Pinpoint the cell where the given text exists, returning its [x, y] midpoint coordinate. 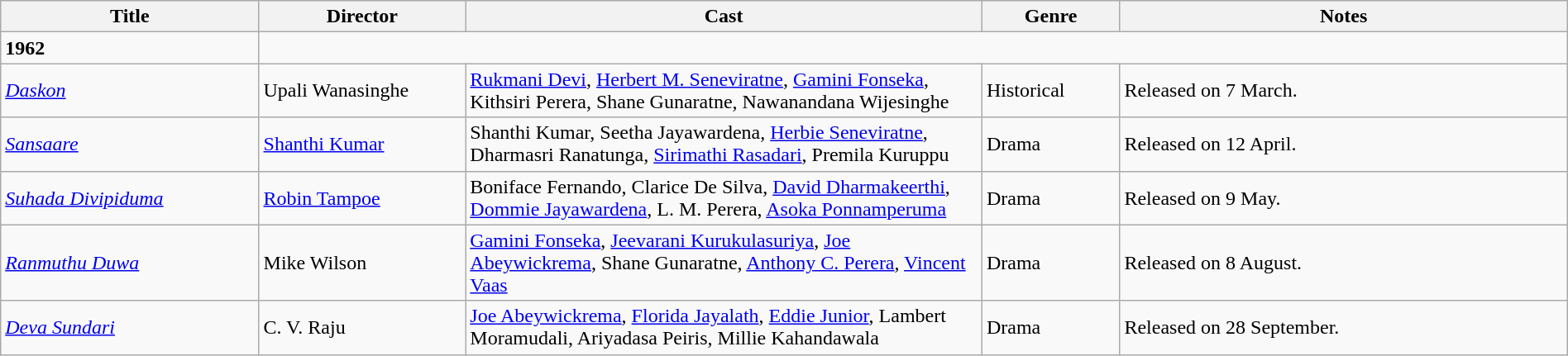
Released on 7 March. [1343, 91]
Daskon [130, 91]
Robin Tampoe [362, 198]
Boniface Fernando, Clarice De Silva, David Dharmakeerthi, Dommie Jayawardena, L. M. Perera, Asoka Ponnamperuma [724, 198]
Released on 8 August. [1343, 263]
Deva Sundari [130, 327]
Genre [1050, 17]
Gamini Fonseka, Jeevarani Kurukulasuriya, Joe Abeywickrema, Shane Gunaratne, Anthony C. Perera, Vincent Vaas [724, 263]
Released on 28 September. [1343, 327]
Director [362, 17]
Sansaare [130, 144]
Notes [1343, 17]
Historical [1050, 91]
Released on 12 April. [1343, 144]
Joe Abeywickrema, Florida Jayalath, Eddie Junior, Lambert Moramudali, Ariyadasa Peiris, Millie Kahandawala [724, 327]
Rukmani Devi, Herbert M. Seneviratne, Gamini Fonseka, Kithsiri Perera, Shane Gunaratne, Nawanandana Wijesinghe [724, 91]
Shanthi Kumar [362, 144]
Shanthi Kumar, Seetha Jayawardena, Herbie Seneviratne, Dharmasri Ranatunga, Sirimathi Rasadari, Premila Kuruppu [724, 144]
Cast [724, 17]
1962 [130, 48]
Title [130, 17]
Ranmuthu Duwa [130, 263]
C. V. Raju [362, 327]
Released on 9 May. [1343, 198]
Suhada Divipiduma [130, 198]
Upali Wanasinghe [362, 91]
Mike Wilson [362, 263]
